Locate the cell with the specified text and output its (X, Y) center coordinate. 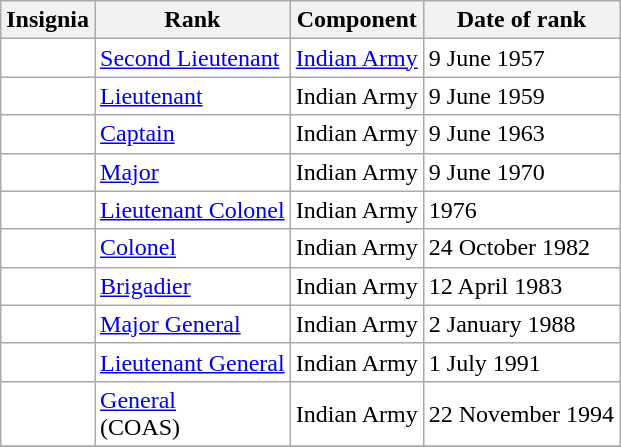
9 June 1959 (521, 96)
Rank (193, 20)
General(COAS) (193, 414)
1 July 1991 (521, 362)
Major (193, 172)
Insignia (48, 20)
Date of rank (521, 20)
Brigadier (193, 286)
22 November 1994 (521, 414)
Lieutenant General (193, 362)
9 June 1957 (521, 58)
1976 (521, 210)
24 October 1982 (521, 248)
9 June 1963 (521, 134)
Captain (193, 134)
12 April 1983 (521, 286)
9 June 1970 (521, 172)
Second Lieutenant (193, 58)
2 January 1988 (521, 324)
Lieutenant (193, 96)
Colonel (193, 248)
Component (356, 20)
Major General (193, 324)
Lieutenant Colonel (193, 210)
